Determine the (x, y) coordinate at the center of the cell enclosing the given text.  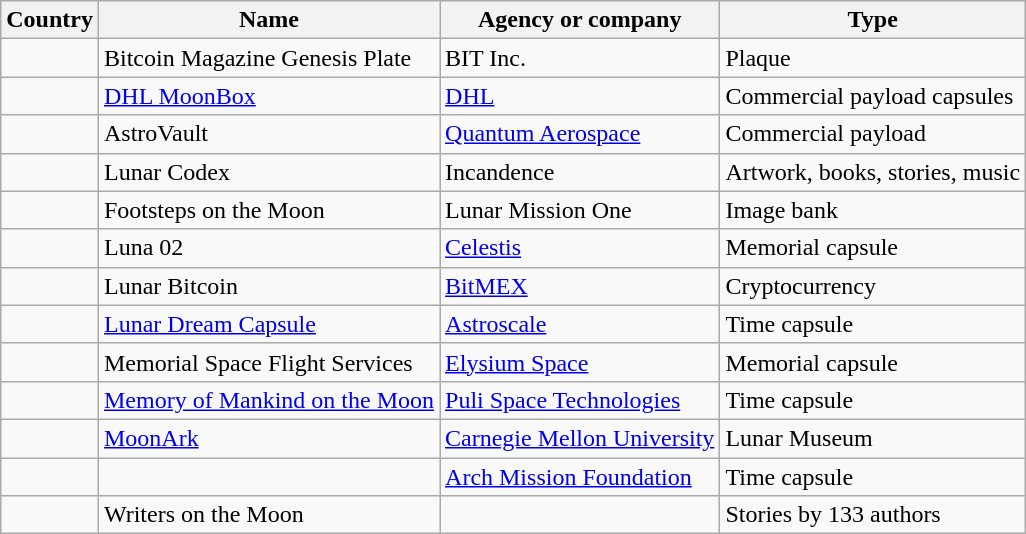
Cryptocurrency (873, 286)
Quantum Aerospace (580, 134)
BIT Inc. (580, 58)
Name (268, 20)
DHL (580, 96)
Lunar Codex (268, 172)
Stories by 133 authors (873, 515)
Incandence (580, 172)
Bitcoin Magazine Genesis Plate (268, 58)
Carnegie Mellon University (580, 438)
Lunar Bitcoin (268, 286)
BitMEX (580, 286)
Commercial payload capsules (873, 96)
Arch Mission Foundation (580, 477)
Image bank (873, 210)
Memory of Mankind on the Moon (268, 400)
Astroscale (580, 324)
MoonArk (268, 438)
Agency or company (580, 20)
Writers on the Moon (268, 515)
Artwork, books, stories, music (873, 172)
Type (873, 20)
Lunar Mission One (580, 210)
Celestis (580, 248)
Commercial payload (873, 134)
Elysium Space (580, 362)
AstroVault (268, 134)
Footsteps on the Moon (268, 210)
Luna 02 (268, 248)
Lunar Dream Capsule (268, 324)
Country (50, 20)
Lunar Museum (873, 438)
DHL MoonBox (268, 96)
Puli Space Technologies (580, 400)
Memorial Space Flight Services (268, 362)
Plaque (873, 58)
